Output the [X, Y] coordinate of the center of the cell containing the given text.  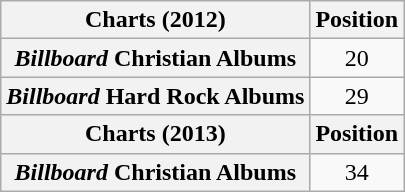
Charts (2012) [156, 20]
29 [357, 96]
Billboard Hard Rock Albums [156, 96]
34 [357, 172]
20 [357, 58]
Charts (2013) [156, 134]
